Output the (X, Y) coordinate of the center of the cell containing the given text.  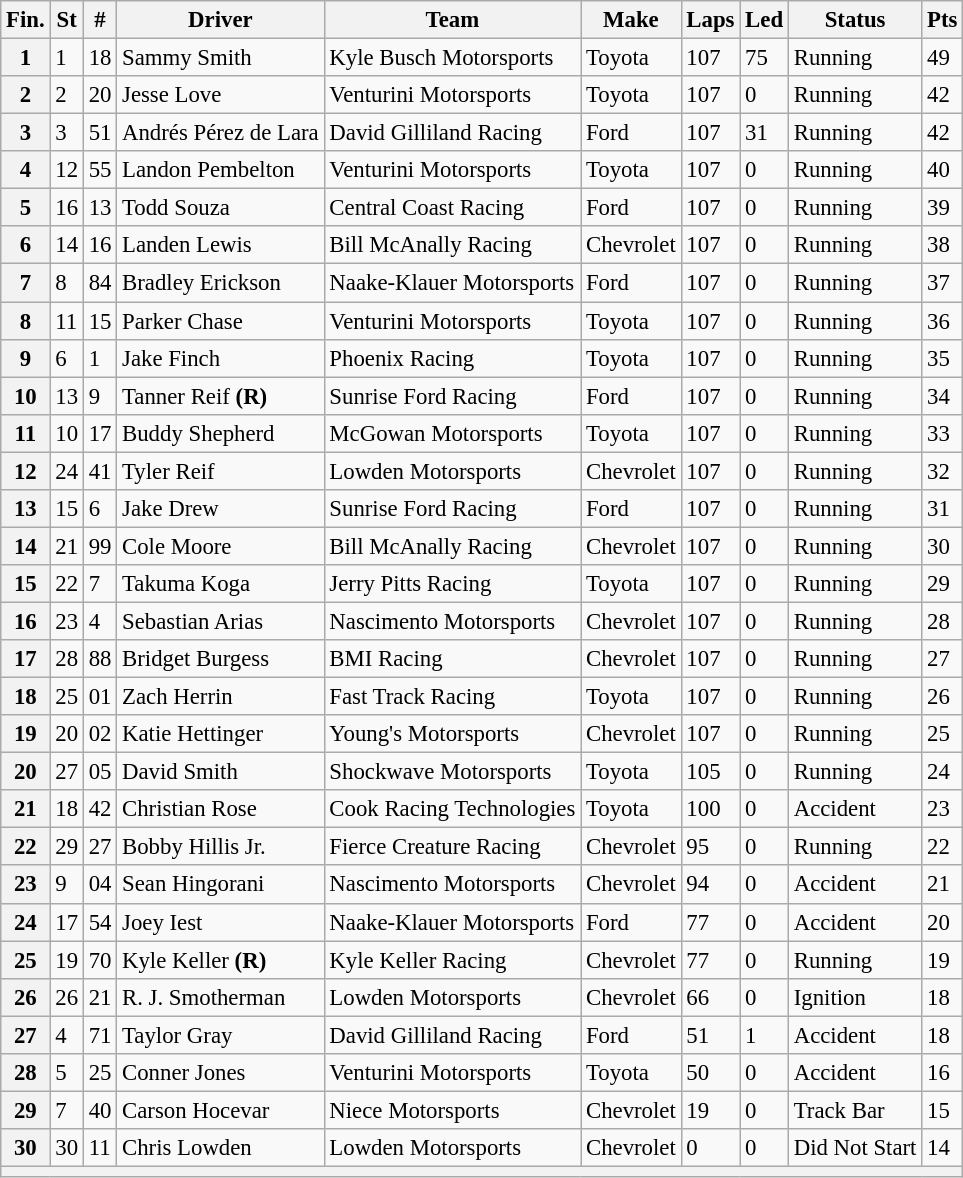
Jerry Pitts Racing (452, 584)
02 (100, 734)
Kyle Keller Racing (452, 960)
Takuma Koga (220, 584)
04 (100, 885)
Track Bar (854, 1110)
Led (764, 20)
Jake Finch (220, 358)
32 (942, 471)
McGowan Motorsports (452, 433)
50 (710, 1073)
Tyler Reif (220, 471)
R. J. Smotherman (220, 997)
Taylor Gray (220, 1035)
35 (942, 358)
Fierce Creature Racing (452, 847)
54 (100, 922)
Buddy Shepherd (220, 433)
66 (710, 997)
38 (942, 245)
BMI Racing (452, 659)
Shockwave Motorsports (452, 772)
Driver (220, 20)
39 (942, 208)
37 (942, 283)
99 (100, 546)
36 (942, 321)
St (66, 20)
71 (100, 1035)
Katie Hettinger (220, 734)
75 (764, 58)
70 (100, 960)
Central Coast Racing (452, 208)
Make (631, 20)
100 (710, 809)
Sebastian Arias (220, 621)
Sean Hingorani (220, 885)
David Smith (220, 772)
84 (100, 283)
Fin. (26, 20)
Christian Rose (220, 809)
05 (100, 772)
# (100, 20)
Sammy Smith (220, 58)
Status (854, 20)
Carson Hocevar (220, 1110)
Jake Drew (220, 509)
Cook Racing Technologies (452, 809)
95 (710, 847)
49 (942, 58)
55 (100, 170)
Fast Track Racing (452, 697)
33 (942, 433)
Landen Lewis (220, 245)
Andrés Pérez de Lara (220, 133)
Laps (710, 20)
41 (100, 471)
Parker Chase (220, 321)
Todd Souza (220, 208)
Joey Iest (220, 922)
Kyle Busch Motorsports (452, 58)
Ignition (854, 997)
Team (452, 20)
34 (942, 396)
Bradley Erickson (220, 283)
Jesse Love (220, 95)
Bobby Hillis Jr. (220, 847)
Niece Motorsports (452, 1110)
Chris Lowden (220, 1148)
Tanner Reif (R) (220, 396)
Did Not Start (854, 1148)
105 (710, 772)
Kyle Keller (R) (220, 960)
Conner Jones (220, 1073)
Bridget Burgess (220, 659)
Zach Herrin (220, 697)
Cole Moore (220, 546)
94 (710, 885)
Pts (942, 20)
01 (100, 697)
88 (100, 659)
Young's Motorsports (452, 734)
Phoenix Racing (452, 358)
Landon Pembelton (220, 170)
